Search for the cell housing the specified text and yield its (X, Y) center coordinate. 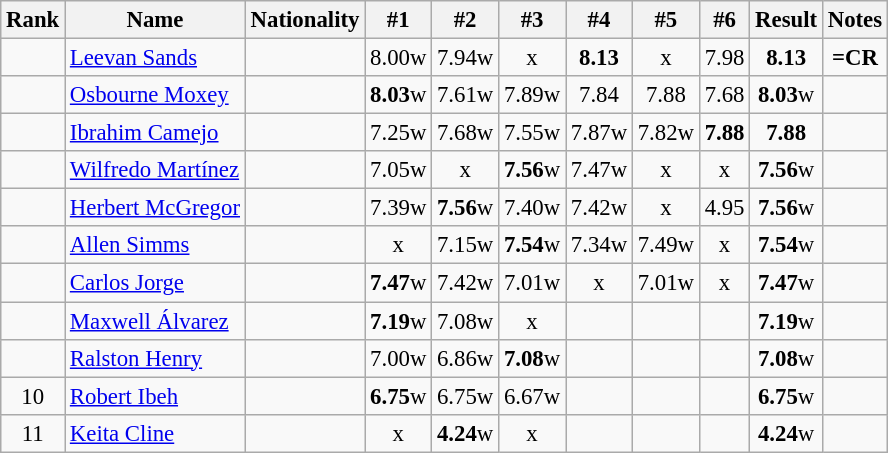
7.82w (666, 133)
Maxwell Álvarez (156, 321)
10 (33, 396)
#3 (532, 20)
7.61w (466, 95)
7.84 (600, 95)
7.00w (398, 358)
Ibrahim Camejo (156, 133)
#2 (466, 20)
Ralston Henry (156, 358)
Wilfredo Martínez (156, 170)
8.00w (398, 58)
Rank (33, 20)
4.95 (724, 208)
7.39w (398, 208)
7.68 (724, 95)
#4 (600, 20)
11 (33, 433)
6.86w (466, 358)
Notes (854, 20)
Allen Simms (156, 245)
Result (786, 20)
Carlos Jorge (156, 283)
7.05w (398, 170)
Keita Cline (156, 433)
Robert Ibeh (156, 396)
7.34w (600, 245)
#1 (398, 20)
Osbourne Moxey (156, 95)
6.67w (532, 396)
#5 (666, 20)
7.40w (532, 208)
7.49w (666, 245)
#6 (724, 20)
7.87w (600, 133)
Herbert McGregor (156, 208)
7.98 (724, 58)
Nationality (304, 20)
7.94w (466, 58)
7.15w (466, 245)
7.68w (466, 133)
7.89w (532, 95)
=CR (854, 58)
Name (156, 20)
Leevan Sands (156, 58)
7.25w (398, 133)
7.55w (532, 133)
